Detect which cell encompasses the target text, then output its [x, y] center coordinate. 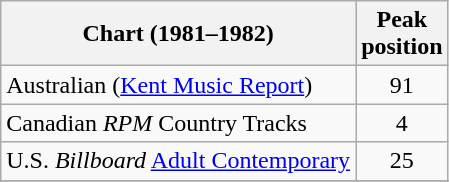
91 [402, 85]
4 [402, 123]
Australian (Kent Music Report) [178, 85]
Peakposition [402, 34]
Chart (1981–1982) [178, 34]
25 [402, 161]
Canadian RPM Country Tracks [178, 123]
U.S. Billboard Adult Contemporary [178, 161]
